Capture the cell that displays the provided text and extract its (X, Y) central coordinate. 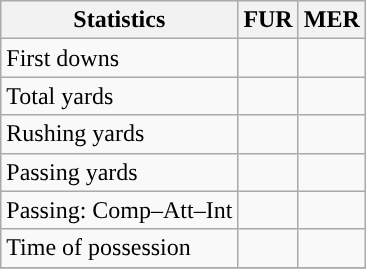
FUR (268, 20)
Passing: Comp–Att–Int (120, 210)
Statistics (120, 20)
Rushing yards (120, 134)
MER (332, 20)
Passing yards (120, 172)
First downs (120, 58)
Time of possession (120, 248)
Total yards (120, 96)
